Return the (x, y) coordinate for the center point of the cell that contains the specified text.  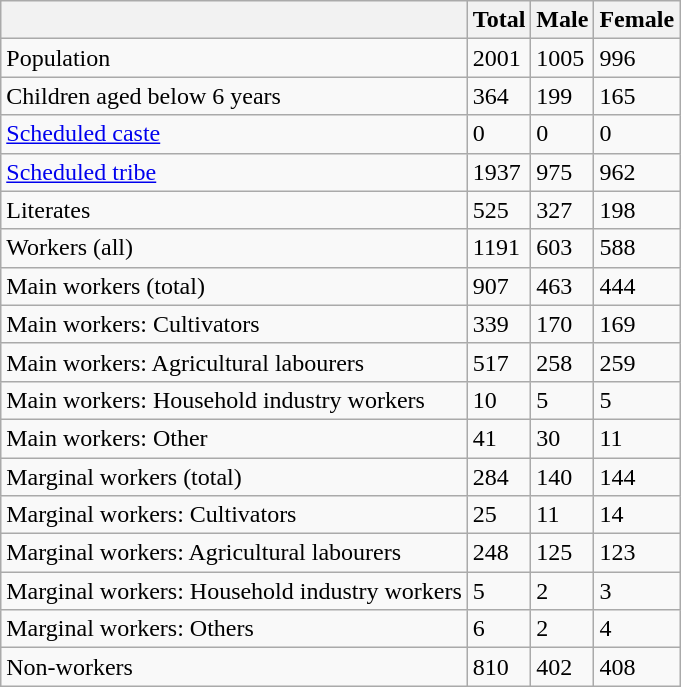
259 (637, 362)
Marginal workers: Cultivators (234, 515)
14 (637, 515)
588 (637, 248)
517 (499, 362)
3 (637, 591)
Population (234, 58)
284 (499, 477)
30 (562, 438)
25 (499, 515)
1937 (499, 172)
Total (499, 20)
Main workers: Other (234, 438)
339 (499, 324)
Male (562, 20)
169 (637, 324)
144 (637, 477)
Marginal workers (total) (234, 477)
Female (637, 20)
907 (499, 286)
Marginal workers: Agricultural labourers (234, 553)
Literates (234, 210)
463 (562, 286)
Children aged below 6 years (234, 96)
4 (637, 629)
10 (499, 400)
125 (562, 553)
Main workers: Cultivators (234, 324)
170 (562, 324)
Marginal workers: Others (234, 629)
41 (499, 438)
Main workers: Household industry workers (234, 400)
364 (499, 96)
408 (637, 667)
444 (637, 286)
Marginal workers: Household industry workers (234, 591)
6 (499, 629)
198 (637, 210)
525 (499, 210)
402 (562, 667)
165 (637, 96)
810 (499, 667)
199 (562, 96)
962 (637, 172)
123 (637, 553)
996 (637, 58)
258 (562, 362)
Scheduled caste (234, 134)
1191 (499, 248)
Scheduled tribe (234, 172)
603 (562, 248)
327 (562, 210)
2001 (499, 58)
Workers (all) (234, 248)
Main workers (total) (234, 286)
140 (562, 477)
Main workers: Agricultural labourers (234, 362)
1005 (562, 58)
Non-workers (234, 667)
248 (499, 553)
975 (562, 172)
